Find where the given text appears and provide that cell's center as (x, y) coordinate. 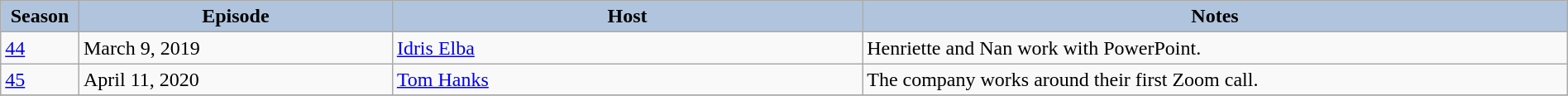
44 (40, 48)
Notes (1216, 17)
March 9, 2019 (235, 48)
Episode (235, 17)
The company works around their first Zoom call. (1216, 79)
Idris Elba (627, 48)
Season (40, 17)
45 (40, 79)
April 11, 2020 (235, 79)
Host (627, 17)
Henriette and Nan work with PowerPoint. (1216, 48)
Tom Hanks (627, 79)
